Capture the cell that displays the provided text and extract its (x, y) central coordinate. 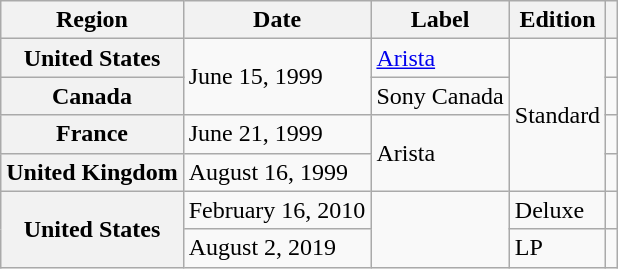
August 16, 1999 (277, 172)
Edition (557, 20)
June 21, 1999 (277, 134)
United Kingdom (92, 172)
Standard (557, 115)
February 16, 2010 (277, 210)
Label (440, 20)
Deluxe (557, 210)
June 15, 1999 (277, 77)
Date (277, 20)
Region (92, 20)
France (92, 134)
LP (557, 248)
Canada (92, 96)
August 2, 2019 (277, 248)
Sony Canada (440, 96)
